Search for the cell housing the specified text and yield its (X, Y) center coordinate. 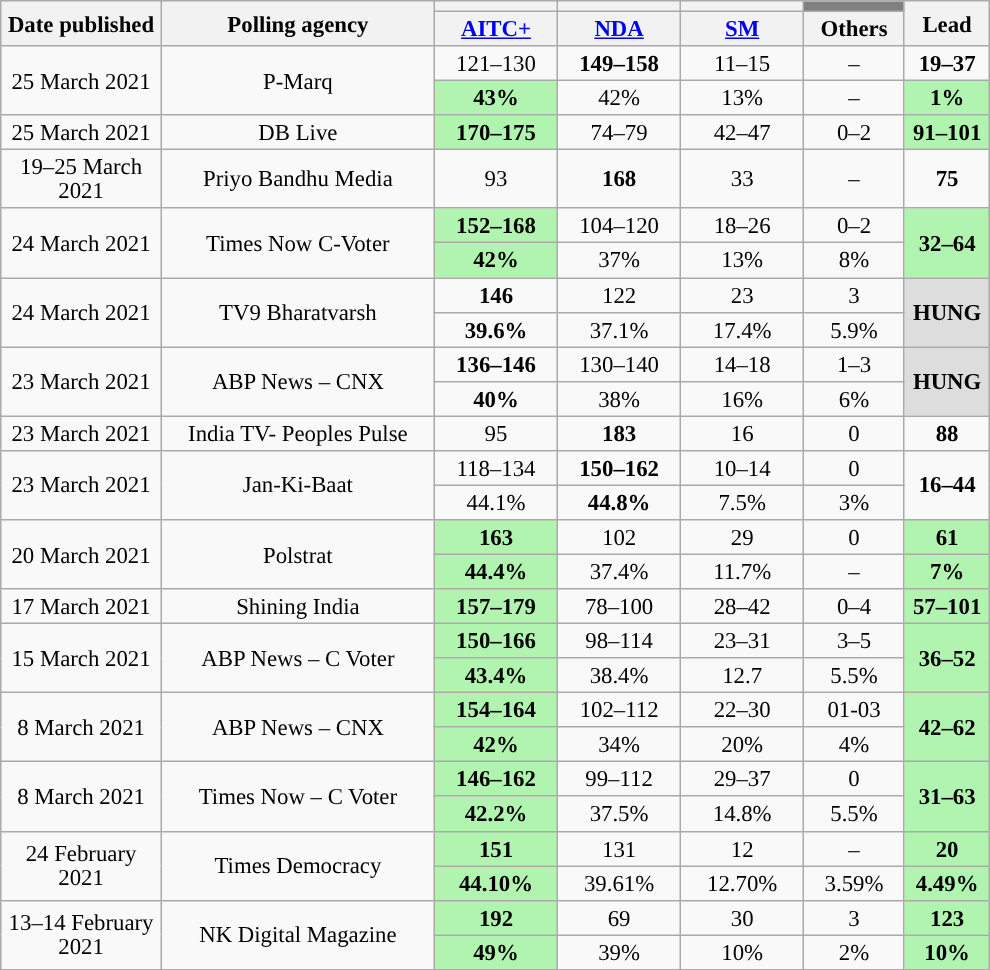
23 (742, 296)
149–158 (620, 64)
42–47 (742, 132)
12.70% (742, 884)
17.4% (742, 330)
Jan-Ki-Baat (298, 486)
14.8% (742, 814)
40% (496, 398)
44.4% (496, 572)
102–112 (620, 710)
Times Now – C Voter (298, 796)
Others (854, 30)
2% (854, 952)
Times Democracy (298, 866)
TV9 Bharatvarsh (298, 312)
14–18 (742, 364)
12.7 (742, 676)
36–52 (947, 658)
8% (854, 260)
12 (742, 848)
NDA (620, 30)
AITC+ (496, 30)
88 (947, 434)
16% (742, 398)
93 (496, 180)
NK Digital Magazine (298, 934)
122 (620, 296)
74–79 (620, 132)
39.61% (620, 884)
39.6% (496, 330)
151 (496, 848)
44.1% (496, 502)
Times Now C-Voter (298, 242)
33 (742, 180)
4.49% (947, 884)
49% (496, 952)
Lead (947, 24)
130–140 (620, 364)
170–175 (496, 132)
India TV- Peoples Pulse (298, 434)
154–164 (496, 710)
38% (620, 398)
150–162 (620, 468)
183 (620, 434)
69 (620, 918)
5.9% (854, 330)
7% (947, 572)
16 (742, 434)
7.5% (742, 502)
37% (620, 260)
136–146 (496, 364)
ABP News – C Voter (298, 658)
98–114 (620, 642)
11.7% (742, 572)
37.5% (620, 814)
32–64 (947, 242)
29 (742, 538)
42–62 (947, 728)
104–120 (620, 226)
SM (742, 30)
16–44 (947, 486)
95 (496, 434)
10–14 (742, 468)
37.4% (620, 572)
P-Marq (298, 80)
Date published (82, 24)
38.4% (620, 676)
157–179 (496, 606)
91–101 (947, 132)
34% (620, 744)
19–37 (947, 64)
61 (947, 538)
3–5 (854, 642)
1% (947, 98)
3.59% (854, 884)
0–4 (854, 606)
20 (947, 848)
150–166 (496, 642)
31–63 (947, 796)
57–101 (947, 606)
Polling agency (298, 24)
163 (496, 538)
39% (620, 952)
121–130 (496, 64)
43% (496, 98)
118–134 (496, 468)
Polstrat (298, 554)
13–14 February 2021 (82, 934)
29–37 (742, 780)
43.4% (496, 676)
24 February 2021 (82, 866)
3% (854, 502)
11–15 (742, 64)
18–26 (742, 226)
01-03 (854, 710)
192 (496, 918)
146 (496, 296)
22–30 (742, 710)
17 March 2021 (82, 606)
123 (947, 918)
152–168 (496, 226)
15 March 2021 (82, 658)
75 (947, 180)
146–162 (496, 780)
168 (620, 180)
102 (620, 538)
131 (620, 848)
42.2% (496, 814)
DB Live (298, 132)
19–25 March 2021 (82, 180)
99–112 (620, 780)
4% (854, 744)
44.8% (620, 502)
28–42 (742, 606)
Priyo Bandhu Media (298, 180)
37.1% (620, 330)
30 (742, 918)
23–31 (742, 642)
78–100 (620, 606)
44.10% (496, 884)
Shining India (298, 606)
1–3 (854, 364)
20% (742, 744)
6% (854, 398)
20 March 2021 (82, 554)
